Determine the (x, y) coordinate at the center of the cell enclosing the given text.  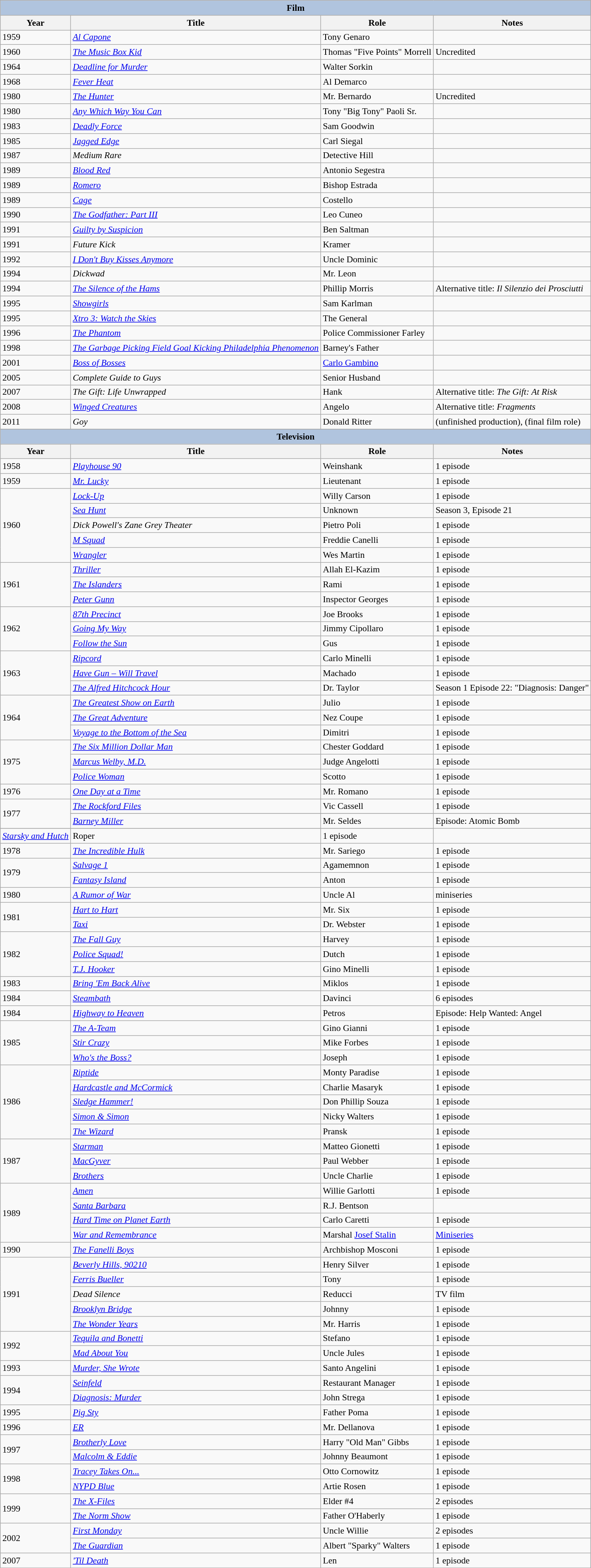
Otto Cornowitz (377, 1472)
Donald Ritter (377, 422)
Mr. Leon (377, 274)
Judge Angelotti (377, 762)
Scotto (377, 777)
M Squad (196, 540)
The Gift: Life Unwrapped (196, 392)
1997 (36, 1449)
I Don't Buy Kisses Anymore (196, 259)
Mr. Lucky (196, 481)
Episode: Atomic Bomb (512, 821)
Lock-Up (196, 496)
1963 (36, 673)
Mr. Sariego (377, 851)
Al Capone (196, 37)
Uncle Willie (377, 1531)
The Garbage Picking Field Goal Kicking Philadelphia Phenomenon (196, 348)
Carl Siegal (377, 141)
Willy Carson (377, 496)
1975 (36, 762)
Monty Paradise (377, 1072)
Mr. Bernardo (377, 97)
War and Remembrance (196, 1235)
Deadline for Murder (196, 67)
Mr. Seldes (377, 821)
Inspector Georges (377, 599)
T.J. Hooker (196, 969)
Pig Sty (196, 1413)
Gino Gianni (377, 1028)
2005 (36, 378)
Police Commissioner Farley (377, 333)
1979 (36, 872)
Santa Barbara (196, 1206)
Henry Silver (377, 1265)
1982 (36, 955)
2011 (36, 422)
Brothers (196, 1176)
The Fanelli Boys (196, 1250)
Rami (377, 585)
Agamemnon (377, 865)
Police Woman (196, 777)
Weinshank (377, 466)
2002 (36, 1538)
Medium Rare (196, 156)
Santo Angelini (377, 1368)
Artie Rosen (377, 1487)
Marshal Josef Stalin (377, 1235)
Follow the Sun (196, 644)
Thomas "Five Points" Morrell (377, 52)
1977 (36, 813)
2001 (36, 363)
Hank (377, 392)
The Norm Show (196, 1516)
Machado (377, 673)
Lieutenant (377, 481)
Going My Way (196, 629)
Walter Sorkin (377, 67)
Future Kick (196, 244)
Jimmy Cipollaro (377, 629)
Angelo (377, 407)
Dr. Webster (377, 925)
Winged Creatures (196, 407)
Beverly Hills, 90210 (196, 1265)
The Wizard (196, 1132)
Diagnosis: Murder (196, 1398)
'Til Death (196, 1561)
Anton (377, 880)
Miklos (377, 984)
Detective Hill (377, 156)
Mr. Harris (377, 1324)
Dickwad (196, 274)
Dimitri (377, 733)
Jagged Edge (196, 141)
Boss of Bosses (196, 363)
The General (377, 318)
Mr. Six (377, 910)
TV film (512, 1294)
Any Which Way You Can (196, 112)
Mad About You (196, 1353)
Johnny Beaumont (377, 1457)
ER (196, 1427)
Matteo Gionetti (377, 1146)
The Incredible Hulk (196, 851)
Roper (196, 836)
Uncle Dominic (377, 259)
Archbishop Mosconi (377, 1250)
Hart to Hart (196, 910)
Riptide (196, 1072)
Barney Miller (196, 821)
Blood Red (196, 171)
1986 (36, 1102)
Hardcastle and McCormick (196, 1087)
Simon & Simon (196, 1117)
Complete Guide to Guys (196, 378)
Bishop Estrada (377, 186)
Thriller (196, 570)
The Silence of the Hams (196, 289)
Starsky and Hutch (36, 836)
Taxi (196, 925)
Wrangler (196, 555)
Gino Minelli (377, 969)
Harry "Old Man" Gibbs (377, 1442)
Costello (377, 200)
Mr. Dellanova (377, 1427)
Film (296, 8)
Hard Time on Planet Earth (196, 1220)
Stir Crazy (196, 1043)
Petros (377, 1014)
The Guardian (196, 1546)
Pransk (377, 1132)
The Islanders (196, 585)
Tequila and Bonetti (196, 1338)
The Godfather: Part III (196, 215)
miniseries (512, 895)
Steambath (196, 999)
Leo Cuneo (377, 215)
Ben Saltman (377, 230)
Nez Coupe (377, 718)
Ripcord (196, 659)
Alternative title: The Gift: At Risk (512, 392)
Don Phillip Souza (377, 1102)
The Greatest Show on Earth (196, 703)
Uncle Charlie (377, 1176)
Father O'Haberly (377, 1516)
Episode: Help Wanted: Angel (512, 1014)
Dutch (377, 954)
Johnny (377, 1309)
Romero (196, 186)
Dr. Taylor (377, 688)
Joe Brooks (377, 614)
The Hunter (196, 97)
Elder #4 (377, 1501)
Carlo Gambino (377, 363)
Sam Goodwin (377, 126)
1978 (36, 851)
Julio (377, 703)
The Wonder Years (196, 1324)
Peter Gunn (196, 599)
Alternative title: Il Silenzio dei Prosciutti (512, 289)
Harvey (377, 940)
Wes Martin (377, 555)
Vic Cassell (377, 806)
Brooklyn Bridge (196, 1309)
Albert "Sparky" Walters (377, 1546)
Sea Hunt (196, 510)
The Music Box Kid (196, 52)
Dead Silence (196, 1294)
Len (377, 1561)
Marcus Welby, M.D. (196, 762)
Willie Garlotti (377, 1191)
Pietro Poli (377, 525)
Antonio Segestra (377, 171)
Freddie Canelli (377, 540)
Brotherly Love (196, 1442)
Allah El-Kazim (377, 570)
Carlo Caretti (377, 1220)
Tony "Big Tony" Paoli Sr. (377, 112)
Sam Karlman (377, 304)
Guilty by Suspicion (196, 230)
Mike Forbes (377, 1043)
Cage (196, 200)
Voyage to the Bottom of the Sea (196, 733)
Showgirls (196, 304)
Amen (196, 1191)
1968 (36, 82)
Tony Genaro (377, 37)
Uncle Al (377, 895)
Xtro 3: Watch the Skies (196, 318)
One Day at a Time (196, 791)
Miniseries (512, 1235)
Unknown (377, 510)
Charlie Masaryk (377, 1087)
Seinfeld (196, 1383)
Davinci (377, 999)
Kramer (377, 244)
Barney's Father (377, 348)
Tracey Takes On... (196, 1472)
Ferris Bueller (196, 1280)
John Strega (377, 1398)
Restaurant Manager (377, 1383)
R.J. Bentson (377, 1206)
NYPD Blue (196, 1487)
The Alfred Hitchcock Hour (196, 688)
Tony (377, 1280)
The Phantom (196, 333)
1958 (36, 466)
First Monday (196, 1531)
Reducci (377, 1294)
Chester Goddard (377, 747)
Have Gun – Will Travel (196, 673)
6 episodes (512, 999)
Al Demarco (377, 82)
1999 (36, 1508)
1981 (36, 917)
Police Squad! (196, 954)
(unfinished production), (final film role) (512, 422)
Malcolm & Eddie (196, 1457)
The Great Adventure (196, 718)
The A-Team (196, 1028)
Season 1 Episode 22: "Diagnosis: Danger" (512, 688)
The Six Million Dollar Man (196, 747)
1962 (36, 629)
The Fall Guy (196, 940)
Uncle Jules (377, 1353)
A Rumor of War (196, 895)
Paul Webber (377, 1161)
Bring 'Em Back Alive (196, 984)
Fantasy Island (196, 880)
The Rockford Files (196, 806)
Alternative title: Fragments (512, 407)
Joseph (377, 1058)
Stefano (377, 1338)
Television (296, 437)
Father Poma (377, 1413)
Nicky Walters (377, 1117)
Who's the Boss? (196, 1058)
Salvage 1 (196, 865)
The X-Files (196, 1501)
2008 (36, 407)
Starman (196, 1146)
Fever Heat (196, 82)
87th Precinct (196, 614)
1961 (36, 584)
Season 3, Episode 21 (512, 510)
Murder, She Wrote (196, 1368)
1976 (36, 791)
Goy (196, 422)
Sledge Hammer! (196, 1102)
Phillip Morris (377, 289)
Deadly Force (196, 126)
Mr. Romano (377, 791)
Carlo Minelli (377, 659)
Dick Powell's Zane Grey Theater (196, 525)
Gus (377, 644)
1993 (36, 1368)
Senior Husband (377, 378)
MacGyver (196, 1161)
Highway to Heaven (196, 1014)
Playhouse 90 (196, 466)
